Detect which cell encompasses the target text, then output its [X, Y] center coordinate. 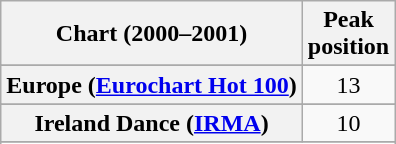
Europe (Eurochart Hot 100) [152, 85]
Chart (2000–2001) [152, 34]
Peakposition [348, 34]
10 [348, 123]
13 [348, 85]
Ireland Dance (IRMA) [152, 123]
